Extract the (x, y) coordinate from the center of the cell holding the provided text.  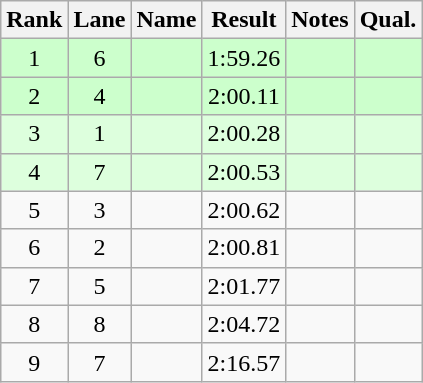
Name (166, 20)
Lane (100, 20)
2:01.77 (244, 286)
2:16.57 (244, 362)
2:04.72 (244, 324)
2:00.62 (244, 210)
2:00.81 (244, 248)
9 (34, 362)
2:00.11 (244, 96)
Result (244, 20)
Notes (320, 20)
Rank (34, 20)
Qual. (388, 20)
2:00.53 (244, 172)
2:00.28 (244, 134)
1:59.26 (244, 58)
